Extract the (X, Y) coordinate from the center of the cell holding the provided text.  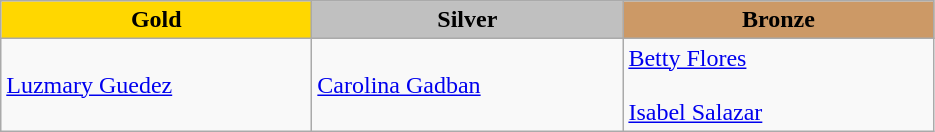
Silver (468, 20)
Gold (156, 20)
Carolina Gadban (468, 85)
Luzmary Guedez (156, 85)
Betty FloresIsabel Salazar (778, 85)
Bronze (778, 20)
